From the cell containing the given text, extract its center point as [X, Y] coordinate. 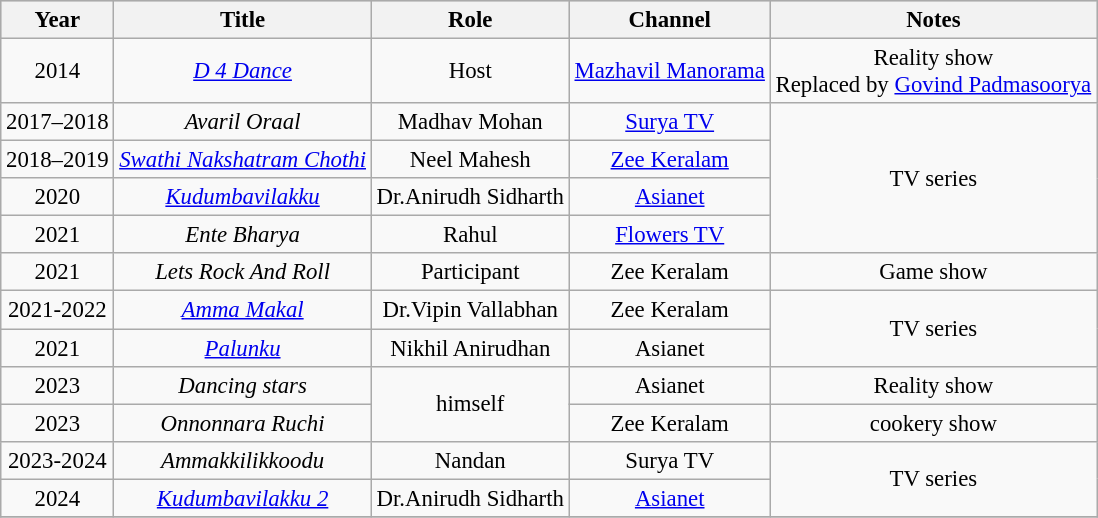
Flowers TV [670, 235]
Madhav Mohan [470, 122]
Nikhil Anirudhan [470, 348]
Host [470, 72]
Ente Bharya [242, 235]
Amma Makal [242, 310]
Neel Mahesh [470, 160]
Onnonnara Ruchi [242, 423]
Game show [933, 273]
D 4 Dance [242, 72]
2014 [58, 72]
2018–2019 [58, 160]
Participant [470, 273]
Lets Rock And Roll [242, 273]
2017–2018 [58, 122]
Kudumbavilakku 2 [242, 498]
Rahul [470, 235]
Kudumbavilakku [242, 197]
Nandan [470, 460]
Mazhavil Manorama [670, 72]
Channel [670, 20]
Title [242, 20]
Avaril Oraal [242, 122]
2024 [58, 498]
Notes [933, 20]
Role [470, 20]
Reality show Replaced by Govind Padmasoorya [933, 72]
himself [470, 404]
Dr.Vipin Vallabhan [470, 310]
Reality show [933, 385]
2021-2022 [58, 310]
Palunku [242, 348]
Year [58, 20]
Ammakkilikkoodu [242, 460]
Dancing stars [242, 385]
2023-2024 [58, 460]
cookery show [933, 423]
Swathi Nakshatram Chothi [242, 160]
2020 [58, 197]
